Locate the cell with the specified text and output its (x, y) center coordinate. 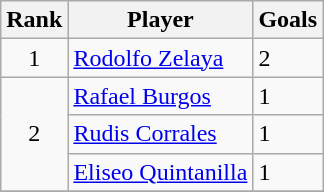
Rudis Corrales (160, 134)
Eliseo Quintanilla (160, 172)
Rafael Burgos (160, 96)
Goals (288, 20)
Rank (34, 20)
Rodolfo Zelaya (160, 58)
Player (160, 20)
